Determine the (x, y) coordinate at the center of the cell enclosing the given text.  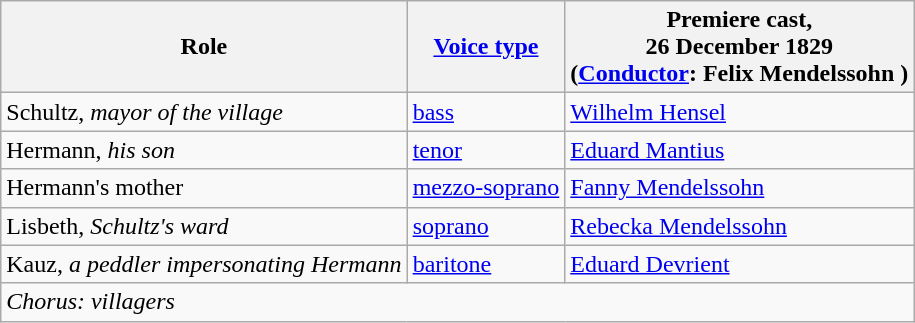
Chorus: villagers (458, 302)
Hermann, his son (204, 150)
Kauz, a peddler impersonating Hermann (204, 264)
Schultz, mayor of the village (204, 112)
Wilhelm Hensel (740, 112)
tenor (486, 150)
baritone (486, 264)
Eduard Mantius (740, 150)
Premiere cast,26 December 1829(Conductor: Felix Mendelssohn ) (740, 47)
mezzo-soprano (486, 188)
Eduard Devrient (740, 264)
Lisbeth, Schultz's ward (204, 226)
soprano (486, 226)
bass (486, 112)
Voice type (486, 47)
Role (204, 47)
Rebecka Mendelssohn (740, 226)
Fanny Mendelssohn (740, 188)
Hermann's mother (204, 188)
